Extract the [x, y] coordinate from the center of the cell holding the provided text.  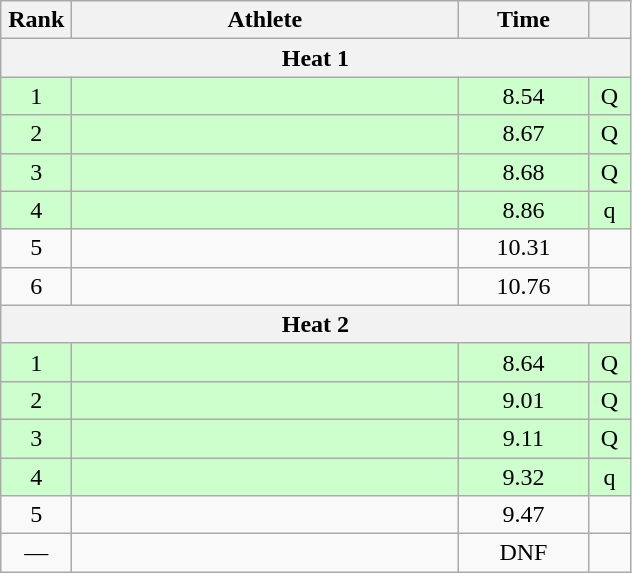
10.76 [524, 286]
9.01 [524, 400]
8.64 [524, 362]
6 [36, 286]
Heat 2 [316, 324]
Heat 1 [316, 58]
8.54 [524, 96]
9.11 [524, 438]
8.86 [524, 210]
— [36, 553]
9.47 [524, 515]
Rank [36, 20]
10.31 [524, 248]
8.67 [524, 134]
Time [524, 20]
9.32 [524, 477]
Athlete [265, 20]
8.68 [524, 172]
DNF [524, 553]
